Provide the (X, Y) coordinate of the cell's center where the given text is located.  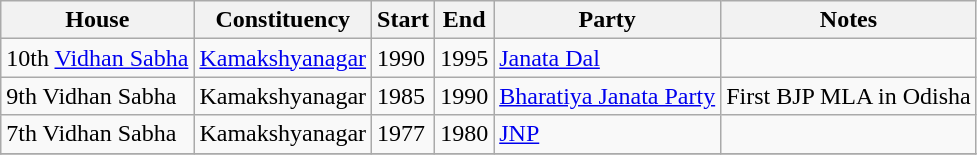
House (98, 20)
Janata Dal (608, 58)
1995 (464, 58)
1980 (464, 134)
1985 (404, 96)
Constituency (283, 20)
Bharatiya Janata Party (608, 96)
First BJP MLA in Odisha (849, 96)
1977 (404, 134)
9th Vidhan Sabha (98, 96)
JNP (608, 134)
End (464, 20)
Party (608, 20)
7th Vidhan Sabha (98, 134)
Start (404, 20)
Notes (849, 20)
10th Vidhan Sabha (98, 58)
